Scan for the cell matching the given text and deliver its [x, y] coordinate at center. 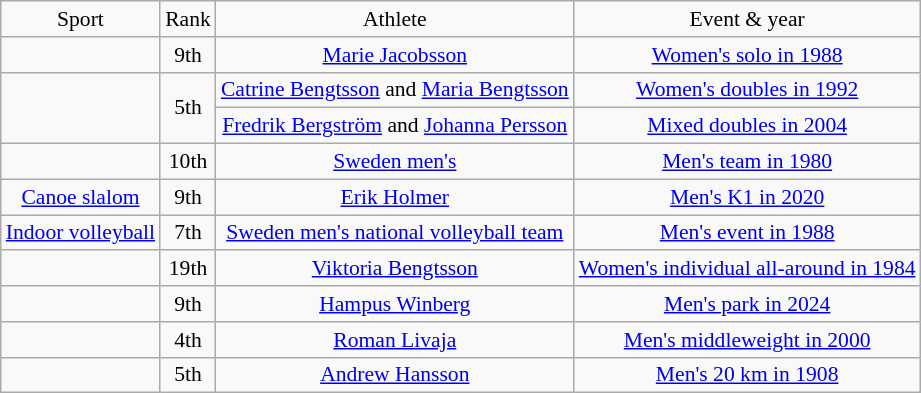
Women's solo in 1988 [748, 55]
Erik Holmer [395, 197]
Hampus Winberg [395, 304]
Catrine Bengtsson and Maria Bengtsson [395, 90]
Mixed doubles in 2004 [748, 126]
Sweden men's [395, 162]
Men's 20 km in 1908 [748, 375]
7th [188, 233]
Fredrik Bergström and Johanna Persson [395, 126]
10th [188, 162]
19th [188, 269]
Athlete [395, 19]
Men's park in 2024 [748, 304]
Men's K1 in 2020 [748, 197]
Canoe slalom [80, 197]
Sport [80, 19]
Men's team in 1980 [748, 162]
4th [188, 340]
Marie Jacobsson [395, 55]
Event & year [748, 19]
Women's doubles in 1992 [748, 90]
Men's middleweight in 2000 [748, 340]
Roman Livaja [395, 340]
Rank [188, 19]
Men's event in 1988 [748, 233]
Viktoria Bengtsson [395, 269]
Andrew Hansson [395, 375]
Women's individual all-around in 1984 [748, 269]
Sweden men's national volleyball team [395, 233]
Indoor volleyball [80, 233]
